Identify which cell holds the provided text, then report its (X, Y) central coordinate. 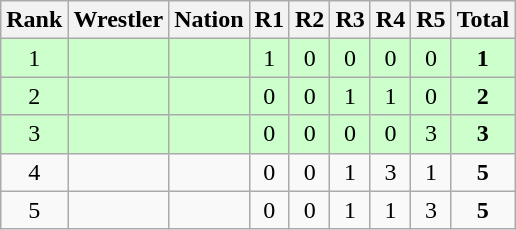
R4 (390, 20)
Wrestler (118, 20)
Total (483, 20)
R2 (309, 20)
Rank (34, 20)
R1 (269, 20)
R3 (350, 20)
4 (34, 172)
R5 (431, 20)
Nation (209, 20)
